Determine the [X, Y] coordinate at the center of the cell enclosing the given text.  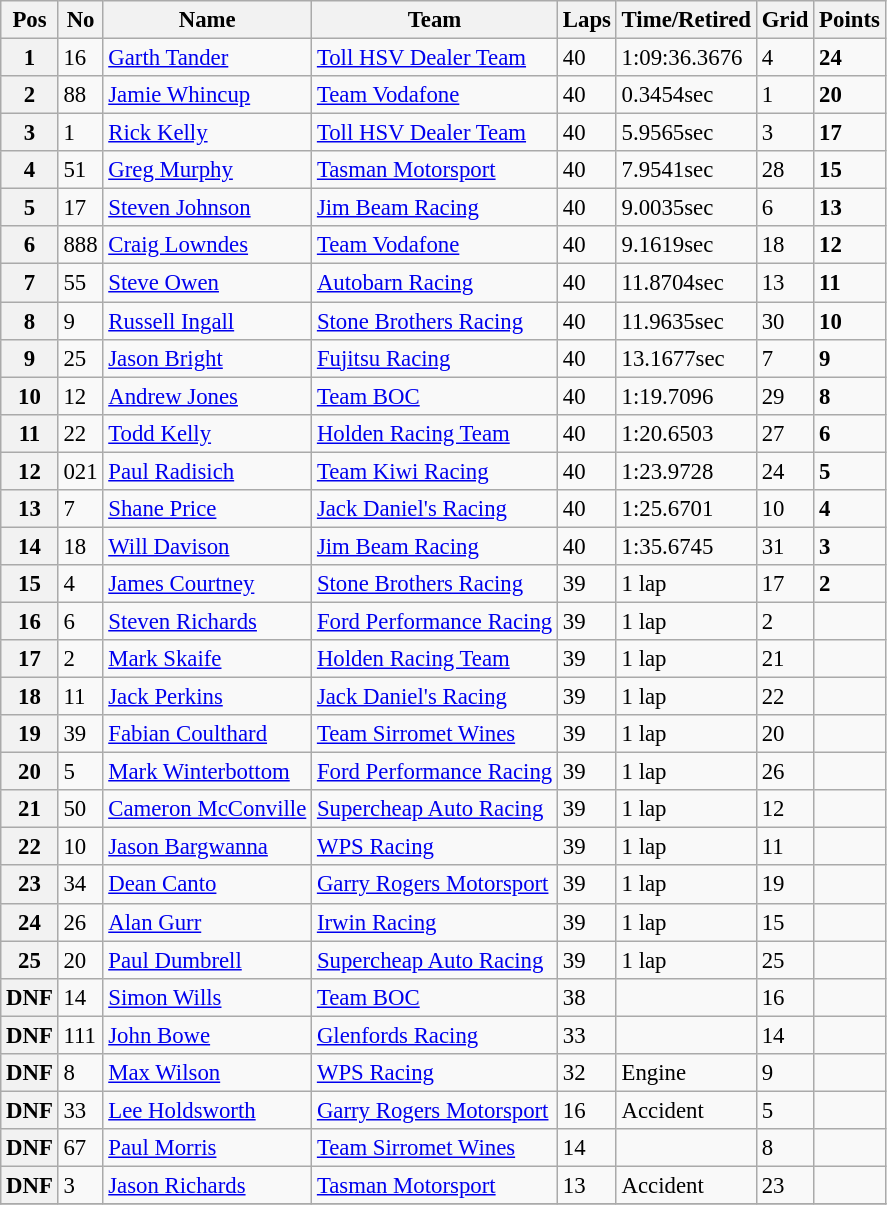
Glenfords Racing [435, 1035]
Cameron McConville [208, 809]
Irwin Racing [435, 922]
0.3454sec [686, 95]
Jason Richards [208, 1185]
Pos [30, 20]
Fujitsu Racing [435, 358]
James Courtney [208, 584]
Fabian Coulthard [208, 734]
Garth Tander [208, 58]
Shane Price [208, 509]
32 [588, 1073]
67 [80, 1148]
1:09:36.3676 [686, 58]
Team [435, 20]
Alan Gurr [208, 922]
7.9541sec [686, 170]
888 [80, 245]
1:20.6503 [686, 433]
1:23.9728 [686, 471]
Jamie Whincup [208, 95]
Paul Radisich [208, 471]
1:35.6745 [686, 546]
31 [784, 546]
Team Kiwi Racing [435, 471]
Steven Johnson [208, 208]
9.1619sec [686, 245]
55 [80, 283]
88 [80, 95]
Todd Kelly [208, 433]
Jack Perkins [208, 697]
1:25.6701 [686, 509]
Lee Holdsworth [208, 1110]
John Bowe [208, 1035]
Jason Bright [208, 358]
11.8704sec [686, 283]
Name [208, 20]
Time/Retired [686, 20]
Russell Ingall [208, 321]
Mark Skaife [208, 659]
Craig Lowndes [208, 245]
11.9635sec [686, 321]
021 [80, 471]
5.9565sec [686, 133]
Points [850, 20]
Will Davison [208, 546]
50 [80, 809]
27 [784, 433]
Steven Richards [208, 621]
Engine [686, 1073]
Steve Owen [208, 283]
9.0035sec [686, 208]
1:19.7096 [686, 396]
111 [80, 1035]
Andrew Jones [208, 396]
29 [784, 396]
28 [784, 170]
Autobarn Racing [435, 283]
No [80, 20]
Laps [588, 20]
Dean Canto [208, 885]
Rick Kelly [208, 133]
Paul Morris [208, 1148]
Simon Wills [208, 997]
30 [784, 321]
Mark Winterbottom [208, 772]
34 [80, 885]
Grid [784, 20]
51 [80, 170]
Paul Dumbrell [208, 960]
13.1677sec [686, 358]
Max Wilson [208, 1073]
38 [588, 997]
Greg Murphy [208, 170]
Jason Bargwanna [208, 847]
